Return (X, Y) of the center of cell containing provided text 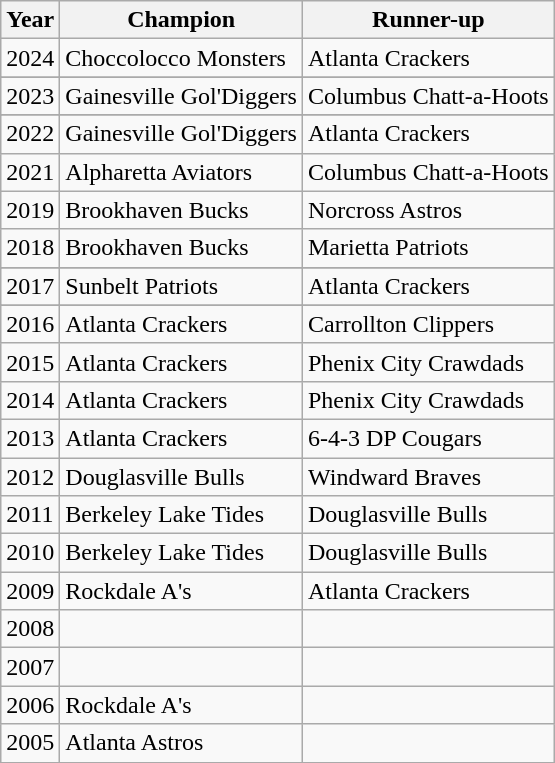
2018 (30, 248)
2010 (30, 553)
2007 (30, 667)
Carrollton Clippers (428, 324)
2013 (30, 438)
2019 (30, 210)
Atlanta Astros (182, 743)
Year (30, 20)
Norcross Astros (428, 210)
2021 (30, 172)
2014 (30, 400)
2008 (30, 629)
2023 (30, 96)
Marietta Patriots (428, 248)
2009 (30, 591)
2005 (30, 743)
Runner-up (428, 20)
Windward Braves (428, 477)
2017 (30, 286)
Sunbelt Patriots (182, 286)
2016 (30, 324)
Choccolocco Monsters (182, 58)
6-4-3 DP Cougars (428, 438)
Alpharetta Aviators (182, 172)
2006 (30, 705)
2024 (30, 58)
Champion (182, 20)
2011 (30, 515)
2015 (30, 362)
2012 (30, 477)
2022 (30, 134)
